Pinpoint the cell where the given text exists, returning its [x, y] midpoint coordinate. 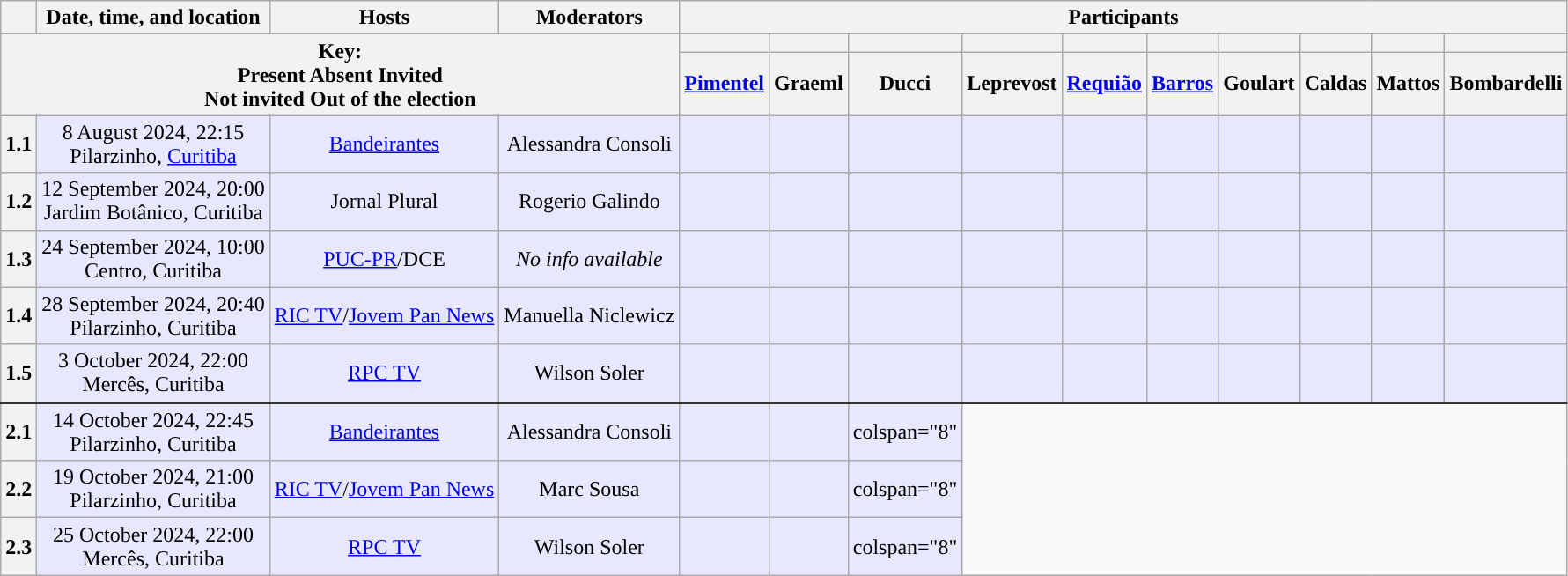
14 October 2024, 22:45Pilarzinho, Curitiba [153, 432]
Goulart [1259, 85]
Ducci [905, 85]
24 September 2024, 10:00Centro, Curitiba [153, 259]
28 September 2024, 20:40Pilarzinho, Curitiba [153, 315]
Caldas [1336, 85]
Requião [1104, 85]
Participants [1123, 18]
8 August 2024, 22:15Pilarzinho, Curitiba [153, 144]
2.3 [19, 546]
3 October 2024, 22:00Mercês, Curitiba [153, 373]
12 September 2024, 20:00Jardim Botânico, Curitiba [153, 201]
Rogerio Galindo [590, 201]
1.1 [19, 144]
Date, time, and location [153, 18]
Marc Sousa [590, 490]
1.5 [19, 373]
1.4 [19, 315]
2.2 [19, 490]
Moderators [590, 18]
Mattos [1409, 85]
Manuella Niclewicz [590, 315]
19 October 2024, 21:00Pilarzinho, Curitiba [153, 490]
2.1 [19, 432]
Bombardelli [1505, 85]
Hosts [384, 18]
Jornal Plural [384, 201]
25 October 2024, 22:00Mercês, Curitiba [153, 546]
Barros [1182, 85]
PUC-PR/DCE [384, 259]
1.2 [19, 201]
Key: Present Absent Invited Not invited Out of the election [340, 75]
Leprevost [1012, 85]
Pimentel [725, 85]
1.3 [19, 259]
No info available [590, 259]
Graeml [809, 85]
